Identify which cell holds the provided text, then report its (X, Y) central coordinate. 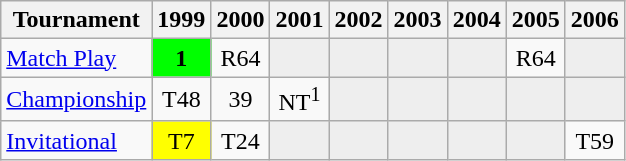
2001 (300, 20)
2003 (418, 20)
NT1 (300, 100)
T59 (594, 140)
T24 (240, 140)
39 (240, 100)
Tournament (76, 20)
T48 (182, 100)
2004 (476, 20)
2000 (240, 20)
T7 (182, 140)
2002 (358, 20)
2006 (594, 20)
Match Play (76, 58)
1999 (182, 20)
2005 (536, 20)
Championship (76, 100)
1 (182, 58)
Invitational (76, 140)
